Return the [X, Y] coordinate for the center point of the cell that contains the specified text.  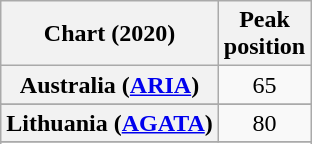
Chart (2020) [110, 34]
80 [264, 123]
65 [264, 85]
Peakposition [264, 34]
Lithuania (AGATA) [110, 123]
Australia (ARIA) [110, 85]
